Return the (x, y) coordinate for the center point of the cell that contains the specified text.  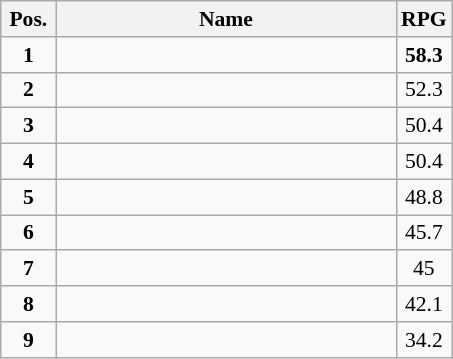
3 (28, 126)
45.7 (424, 233)
58.3 (424, 55)
7 (28, 269)
8 (28, 304)
45 (424, 269)
52.3 (424, 90)
4 (28, 162)
48.8 (424, 197)
42.1 (424, 304)
2 (28, 90)
Pos. (28, 19)
RPG (424, 19)
6 (28, 233)
5 (28, 197)
34.2 (424, 340)
9 (28, 340)
1 (28, 55)
Name (226, 19)
